Identify which cell holds the provided text, then report its (x, y) central coordinate. 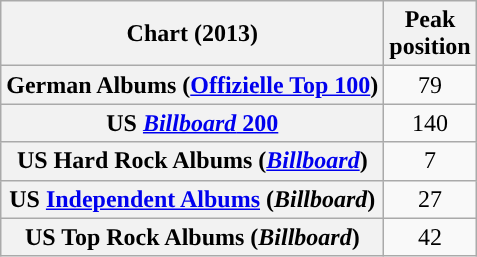
42 (430, 237)
US Independent Albums (Billboard) (192, 199)
US Hard Rock Albums (Billboard) (192, 161)
German Albums (Offizielle Top 100) (192, 85)
7 (430, 161)
27 (430, 199)
US Top Rock Albums (Billboard) (192, 237)
US Billboard 200 (192, 123)
Chart (2013) (192, 34)
79 (430, 85)
140 (430, 123)
Peakposition (430, 34)
